Search for the cell housing the specified text and yield its (X, Y) center coordinate. 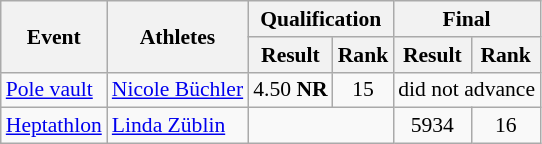
Linda Züblin (178, 126)
Event (54, 36)
Nicole Büchler (178, 90)
did not advance (466, 90)
Heptathlon (54, 126)
Qualification (320, 19)
5934 (432, 126)
Pole vault (54, 90)
15 (364, 90)
16 (506, 126)
4.50 NR (290, 90)
Athletes (178, 36)
Final (466, 19)
